Find where the given text appears and provide that cell's center as (X, Y) coordinate. 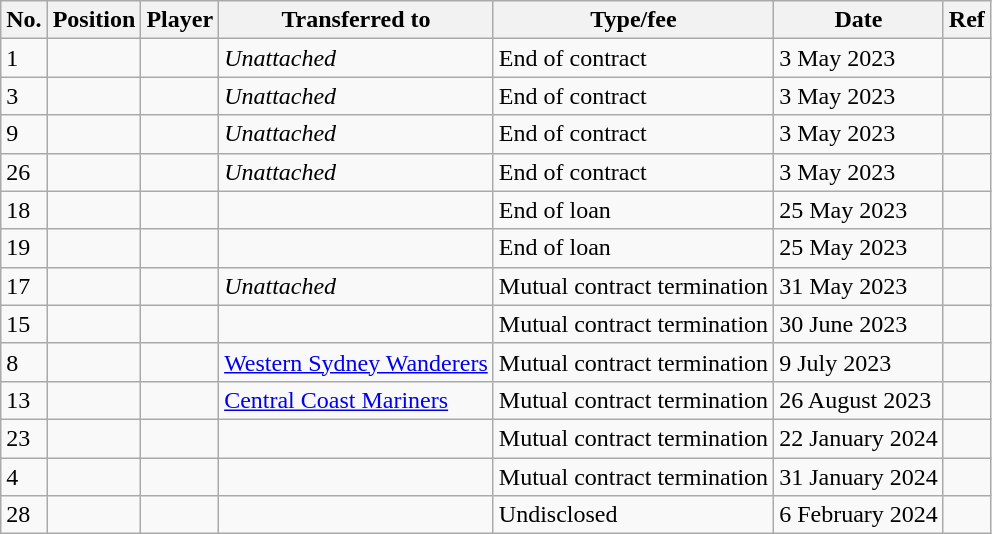
31 May 2023 (859, 286)
3 (24, 96)
Undisclosed (633, 515)
Ref (966, 20)
4 (24, 477)
Western Sydney Wanderers (356, 362)
26 (24, 172)
8 (24, 362)
15 (24, 324)
13 (24, 400)
Date (859, 20)
Type/fee (633, 20)
19 (24, 248)
Central Coast Mariners (356, 400)
30 June 2023 (859, 324)
18 (24, 210)
22 January 2024 (859, 438)
1 (24, 58)
26 August 2023 (859, 400)
Transferred to (356, 20)
31 January 2024 (859, 477)
23 (24, 438)
No. (24, 20)
9 (24, 134)
Player (180, 20)
17 (24, 286)
9 July 2023 (859, 362)
28 (24, 515)
Position (94, 20)
6 February 2024 (859, 515)
